Return the (x, y) coordinate for the center point of the cell that contains the specified text.  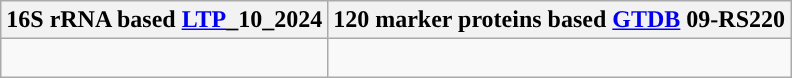
16S rRNA based LTP_10_2024 (164, 20)
120 marker proteins based GTDB 09-RS220 (560, 20)
